Provide the (x, y) coordinate of the cell's center where the given text is located.  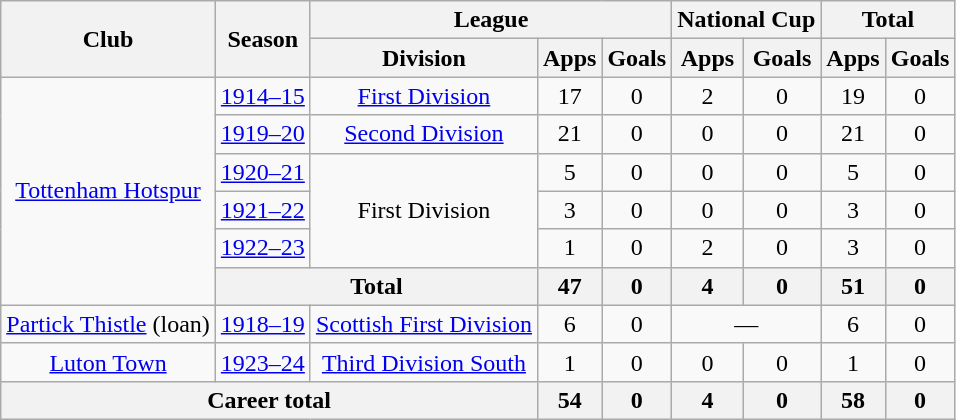
Division (424, 58)
1922–23 (262, 248)
Third Division South (424, 362)
Second Division (424, 134)
— (746, 324)
Career total (270, 400)
Tottenham Hotspur (108, 191)
1923–24 (262, 362)
51 (853, 286)
58 (853, 400)
54 (569, 400)
1919–20 (262, 134)
League (490, 20)
Partick Thistle (loan) (108, 324)
Luton Town (108, 362)
1920–21 (262, 172)
1918–19 (262, 324)
Scottish First Division (424, 324)
47 (569, 286)
1921–22 (262, 210)
National Cup (746, 20)
17 (569, 96)
Season (262, 39)
1914–15 (262, 96)
19 (853, 96)
Club (108, 39)
